Identify which cell holds the provided text, then report its [X, Y] central coordinate. 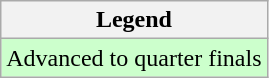
Legend [134, 20]
Advanced to quarter finals [134, 58]
